Return the (x, y) coordinate for the center point of the cell that contains the specified text.  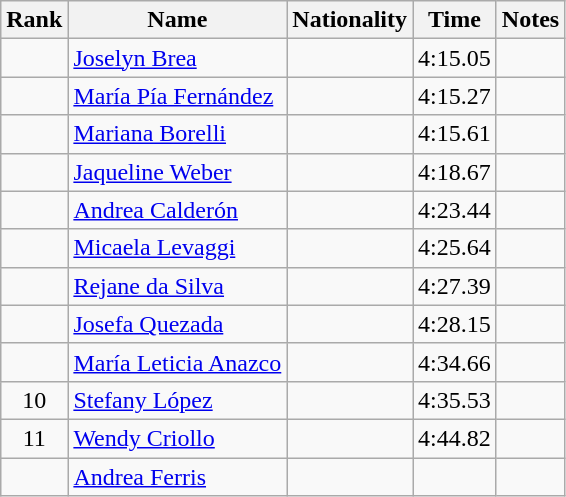
4:35.53 (455, 400)
Nationality (350, 20)
Josefa Quezada (178, 324)
Mariana Borelli (178, 134)
10 (34, 400)
4:34.66 (455, 362)
11 (34, 438)
Time (455, 20)
4:15.27 (455, 96)
Micaela Levaggi (178, 248)
María Leticia Anazco (178, 362)
4:15.61 (455, 134)
Name (178, 20)
4:18.67 (455, 172)
4:15.05 (455, 58)
Joselyn Brea (178, 58)
4:44.82 (455, 438)
Stefany López (178, 400)
Andrea Ferris (178, 477)
Rejane da Silva (178, 286)
4:27.39 (455, 286)
Wendy Criollo (178, 438)
Andrea Calderón (178, 210)
Notes (530, 20)
4:28.15 (455, 324)
4:25.64 (455, 248)
4:23.44 (455, 210)
Jaqueline Weber (178, 172)
Rank (34, 20)
María Pía Fernández (178, 96)
